Extract the [X, Y] coordinate from the center of the cell holding the provided text.  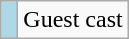
Guest cast [73, 20]
